Detect which cell encompasses the target text, then output its [X, Y] center coordinate. 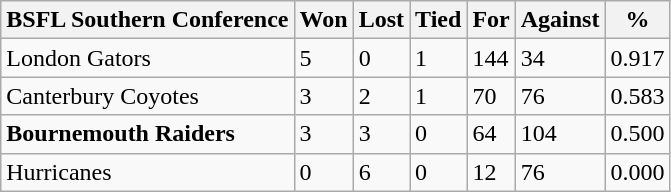
12 [491, 172]
64 [491, 134]
For [491, 20]
Won [324, 20]
Tied [438, 20]
% [638, 20]
Bournemouth Raiders [148, 134]
BSFL Southern Conference [148, 20]
70 [491, 96]
Lost [381, 20]
0.000 [638, 172]
34 [560, 58]
Hurricanes [148, 172]
0.583 [638, 96]
144 [491, 58]
104 [560, 134]
0.917 [638, 58]
2 [381, 96]
0.500 [638, 134]
6 [381, 172]
Against [560, 20]
London Gators [148, 58]
5 [324, 58]
Canterbury Coyotes [148, 96]
